Determine the (x, y) coordinate at the center of the cell enclosing the given text.  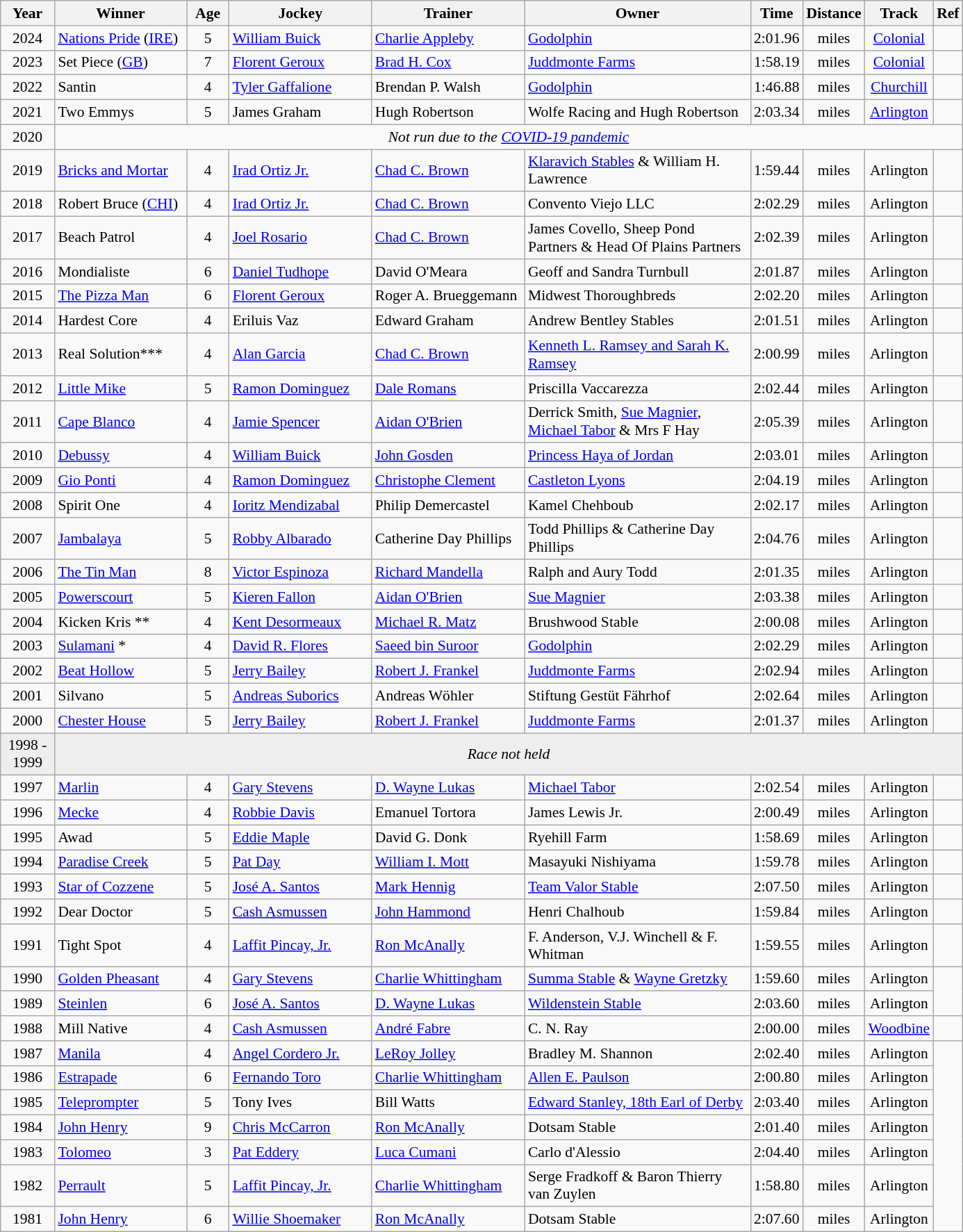
2:03.40 (777, 1103)
Age (207, 13)
2004 (28, 622)
Ioritz Mendizabal (300, 505)
2:00.00 (777, 1028)
Summa Stable & Wayne Gretzky (638, 979)
2:01.87 (777, 272)
Distance (834, 13)
8 (207, 573)
Race not held (509, 755)
1990 (28, 979)
Paradise Creek (120, 862)
2021 (28, 113)
1992 (28, 912)
Nations Pride (IRE) (120, 38)
Woodbine (899, 1028)
Golden Pheasant (120, 979)
2009 (28, 480)
Midwest Thoroughbreds (638, 296)
Masayuki Nishiyama (638, 862)
2000 (28, 721)
1994 (28, 862)
Philip Demercastel (448, 505)
Michael Tabor (638, 788)
Little Mike (120, 388)
Edward Graham (448, 321)
1989 (28, 1004)
James Graham (300, 113)
Two Emmys (120, 113)
Henri Chalhoub (638, 912)
Catherine Day Phillips (448, 538)
1981 (28, 1219)
Bradley M. Shannon (638, 1053)
2:02.40 (777, 1053)
2023 (28, 63)
9 (207, 1128)
John Gosden (448, 456)
Geoff and Sandra Turnbull (638, 272)
John Hammond (448, 912)
1:59.78 (777, 862)
Robert Bruce (CHI) (120, 204)
Daniel Tudhope (300, 272)
Eddie Maple (300, 837)
Kenneth L. Ramsey and Sarah K. Ramsey (638, 354)
Beach Patrol (120, 238)
Tony Ives (300, 1103)
Hugh Robertson (448, 113)
1:58.19 (777, 63)
1987 (28, 1053)
2018 (28, 204)
2013 (28, 354)
2:07.50 (777, 887)
2016 (28, 272)
Bill Watts (448, 1103)
Teleprompter (120, 1103)
2002 (28, 671)
Willie Shoemaker (300, 1219)
2020 (28, 137)
2:07.60 (777, 1219)
2:01.37 (777, 721)
Derrick Smith, Sue Magnier, Michael Tabor & Mrs F Hay (638, 421)
2024 (28, 38)
Ralph and Aury Todd (638, 573)
Carlo d'Alessio (638, 1152)
Pat Day (300, 862)
Ryehill Farm (638, 837)
Jockey (300, 13)
2:04.19 (777, 480)
Robby Albarado (300, 538)
Year (28, 13)
Allen E. Paulson (638, 1078)
Jambalaya (120, 538)
Castleton Lyons (638, 480)
Andreas Wöhler (448, 696)
Angel Cordero Jr. (300, 1053)
Santin (120, 88)
Churchill (899, 88)
LeRoy Jolley (448, 1053)
2:02.54 (777, 788)
3 (207, 1152)
Steinlen (120, 1004)
Wildenstein Stable (638, 1004)
Brad H. Cox (448, 63)
André Fabre (448, 1028)
Roger A. Brueggemann (448, 296)
Sulamani * (120, 646)
Beat Hollow (120, 671)
Luca Cumani (448, 1152)
1995 (28, 837)
Spirit One (120, 505)
1:59.84 (777, 912)
2:01.35 (777, 573)
Kent Desormeaux (300, 622)
1998 - 1999 (28, 755)
2:00.49 (777, 813)
Christophe Clement (448, 480)
Dale Romans (448, 388)
C. N. Ray (638, 1028)
Wolfe Racing and Hugh Robertson (638, 113)
2:02.17 (777, 505)
Kieren Fallon (300, 597)
Debussy (120, 456)
2011 (28, 421)
2:03.38 (777, 597)
Winner (120, 13)
2017 (28, 238)
1:59.60 (777, 979)
Mecke (120, 813)
2003 (28, 646)
Kicken Kris ** (120, 622)
2015 (28, 296)
Perrault (120, 1185)
Tolomeo (120, 1152)
2:03.60 (777, 1004)
Joel Rosario (300, 238)
Todd Phillips & Catherine Day Phillips (638, 538)
Gio Ponti (120, 480)
Richard Mandella (448, 573)
2:00.08 (777, 622)
James Lewis Jr. (638, 813)
Alan Garcia (300, 354)
Set Piece (GB) (120, 63)
2:04.76 (777, 538)
David G. Donk (448, 837)
Not run due to the COVID-19 pandemic (509, 137)
Robbie Davis (300, 813)
Fernando Toro (300, 1078)
2:00.80 (777, 1078)
Convento Viejo LLC (638, 204)
Tyler Gaffalione (300, 88)
1986 (28, 1078)
Serge Fradkoff & Baron Thierry van Zuylen (638, 1185)
Estrapade (120, 1078)
2:01.96 (777, 38)
2012 (28, 388)
Pat Eddery (300, 1152)
Princess Haya of Jordan (638, 456)
Victor Espinoza (300, 573)
Track (899, 13)
Dear Doctor (120, 912)
Time (777, 13)
Priscilla Vaccarezza (638, 388)
Brendan P. Walsh (448, 88)
Sue Magnier (638, 597)
1997 (28, 788)
1:58.69 (777, 837)
2019 (28, 171)
Marlin (120, 788)
David O'Meara (448, 272)
Chester House (120, 721)
2:01.40 (777, 1128)
2005 (28, 597)
Andreas Suborics (300, 696)
Edward Stanley, 18th Earl of Derby (638, 1103)
1982 (28, 1185)
1993 (28, 887)
Ref (948, 13)
Real Solution*** (120, 354)
1:59.55 (777, 945)
Hardest Core (120, 321)
2:02.44 (777, 388)
Star of Cozzene (120, 887)
James Covello, Sheep Pond Partners & Head Of Plains Partners (638, 238)
1996 (28, 813)
1:58.80 (777, 1185)
1983 (28, 1152)
Awad (120, 837)
2010 (28, 456)
Mondialiste (120, 272)
2:02.64 (777, 696)
1:46.88 (777, 88)
David R. Flores (300, 646)
1984 (28, 1128)
2:02.94 (777, 671)
Bricks and Mortar (120, 171)
Eriluis Vaz (300, 321)
2:03.01 (777, 456)
Cape Blanco (120, 421)
Andrew Bentley Stables (638, 321)
Trainer (448, 13)
2:00.99 (777, 354)
2:01.51 (777, 321)
The Pizza Man (120, 296)
The Tin Man (120, 573)
Silvano (120, 696)
Mark Hennig (448, 887)
Team Valor Stable (638, 887)
2014 (28, 321)
2:04.40 (777, 1152)
Brushwood Stable (638, 622)
Klaravich Stables & William H. Lawrence (638, 171)
2:05.39 (777, 421)
Mill Native (120, 1028)
2001 (28, 696)
Michael R. Matz (448, 622)
Stiftung Gestüt Fährhof (638, 696)
Saeed bin Suroor (448, 646)
1:59.44 (777, 171)
2:03.34 (777, 113)
Charlie Appleby (448, 38)
1988 (28, 1028)
2006 (28, 573)
Owner (638, 13)
2008 (28, 505)
2007 (28, 538)
William I. Mott (448, 862)
Emanuel Tortora (448, 813)
2:02.39 (777, 238)
1985 (28, 1103)
Chris McCarron (300, 1128)
2022 (28, 88)
Kamel Chehboub (638, 505)
7 (207, 63)
Jamie Spencer (300, 421)
F. Anderson, V.J. Winchell & F. Whitman (638, 945)
Tight Spot (120, 945)
1991 (28, 945)
Manila (120, 1053)
Powerscourt (120, 597)
2:02.20 (777, 296)
